Return (x, y) of the center of cell containing provided text 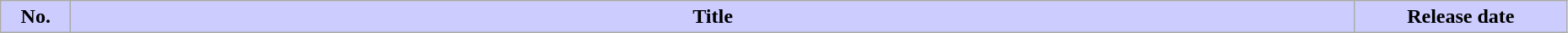
Release date (1461, 17)
No. (35, 17)
Title (713, 17)
